Locate the cell with the specified text and output its [x, y] center coordinate. 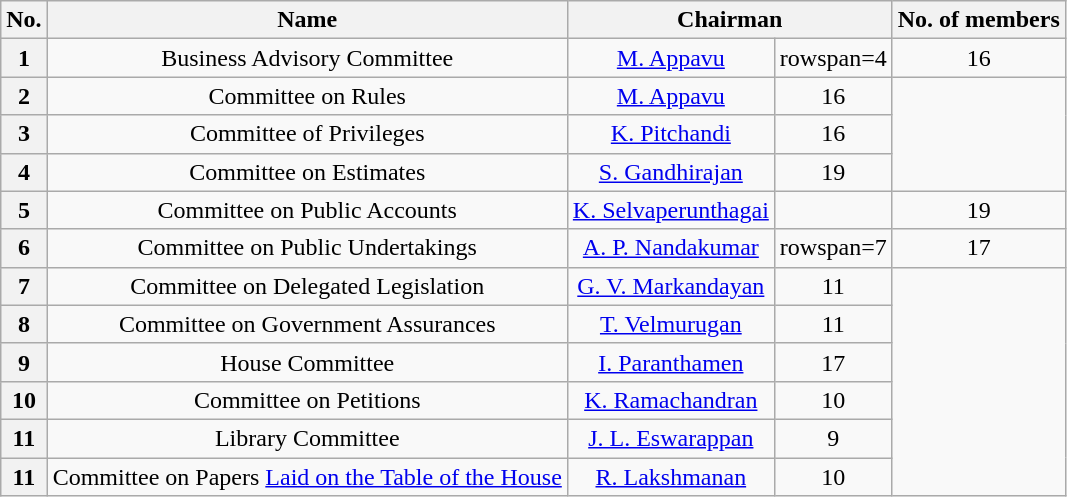
5 [24, 210]
Committee on Estimates [307, 172]
R. Lakshmanan [670, 477]
Committee on Rules [307, 96]
Chairman [730, 20]
No. of members [978, 20]
3 [24, 134]
4 [24, 172]
rowspan=7 [833, 248]
K. Selvaperunthagai [670, 210]
S. Gandhirajan [670, 172]
Name [307, 20]
A. P. Nandakumar [670, 248]
Business Advisory Committee [307, 58]
1 [24, 58]
6 [24, 248]
Committee on Papers Laid on the Table of the House [307, 477]
8 [24, 324]
K. Pitchandi [670, 134]
rowspan=4 [833, 58]
Library Committee [307, 438]
T. Velmurugan [670, 324]
Committee on Petitions [307, 400]
7 [24, 286]
Committee on Public Accounts [307, 210]
Committee on Delegated Legislation [307, 286]
Committee on Government Assurances [307, 324]
House Committee [307, 362]
K. Ramachandran [670, 400]
2 [24, 96]
No. [24, 20]
Committee on Public Undertakings [307, 248]
J. L. Eswarappan [670, 438]
G. V. Markandayan [670, 286]
I. Paranthamen [670, 362]
Committee of Privileges [307, 134]
